Pinpoint the cell where the given text exists, returning its (X, Y) midpoint coordinate. 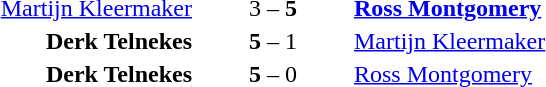
5 – 1 (272, 41)
